Return the [x, y] coordinate for the center point of the cell that contains the specified text.  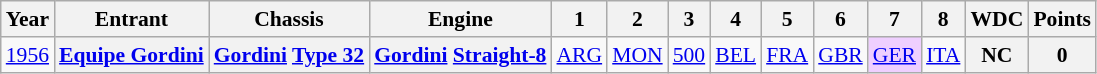
FRA [787, 55]
GER [894, 55]
3 [690, 19]
7 [894, 19]
2 [638, 19]
4 [736, 19]
5 [787, 19]
GBR [840, 55]
8 [943, 19]
Chassis [289, 19]
Year [28, 19]
Entrant [132, 19]
0 [1062, 55]
BEL [736, 55]
WDC [996, 19]
NC [996, 55]
500 [690, 55]
Points [1062, 19]
1 [579, 19]
Engine [460, 19]
MON [638, 55]
ARG [579, 55]
Equipe Gordini [132, 55]
6 [840, 19]
ITA [943, 55]
Gordini Type 32 [289, 55]
1956 [28, 55]
Gordini Straight-8 [460, 55]
